Provide the [X, Y] coordinate of the cell's center where the given text is located.  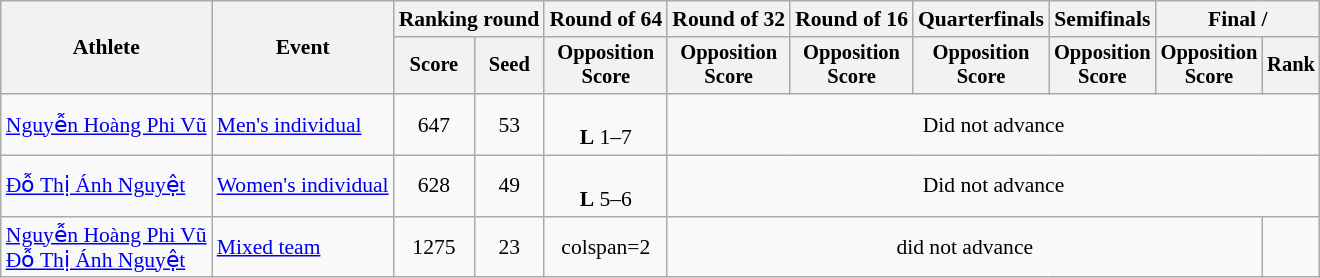
Semifinals [1102, 19]
did not advance [964, 248]
49 [509, 186]
Round of 16 [852, 19]
53 [509, 124]
colspan=2 [606, 248]
Score [434, 66]
L 5–6 [606, 186]
Rank [1291, 66]
Nguyễn Hoàng Phi Vũ [106, 124]
Đỗ Thị Ánh Nguyệt [106, 186]
Final / [1238, 19]
Mixed team [303, 248]
23 [509, 248]
Ranking round [470, 19]
1275 [434, 248]
L 1–7 [606, 124]
647 [434, 124]
Round of 32 [728, 19]
Nguyễn Hoàng Phi VũĐỗ Thị Ánh Nguyệt [106, 248]
Athlete [106, 48]
Men's individual [303, 124]
Seed [509, 66]
628 [434, 186]
Event [303, 48]
Women's individual [303, 186]
Round of 64 [606, 19]
Quarterfinals [981, 19]
